Search for the cell housing the specified text and yield its (x, y) center coordinate. 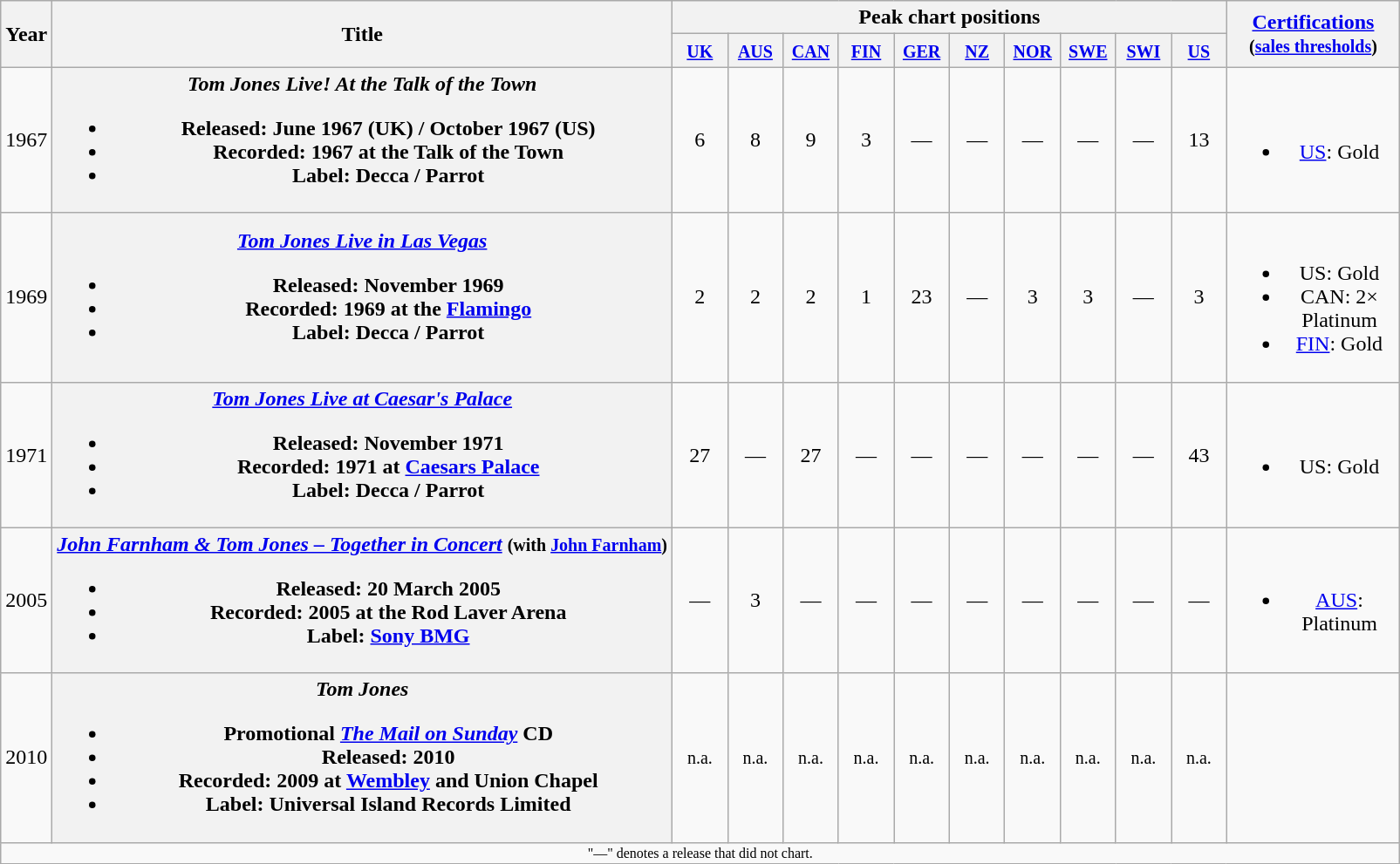
1 (866, 297)
AUS (755, 51)
John Farnham & Tom Jones – Together in Concert (with John Farnham)Released: 20 March 2005Recorded: 2005 at the Rod Laver ArenaLabel: Sony BMG (363, 600)
1967 (26, 139)
Tom JonesPromotional The Mail on Sunday CDReleased: 2010Recorded: 2009 at Wembley and Union ChapelLabel: Universal Island Records Limited (363, 758)
Year (26, 34)
8 (755, 139)
NZ (977, 51)
UK (700, 51)
"—" denotes a release that did not chart. (700, 853)
Title (363, 34)
Tom Jones Live! At the Talk of the TownReleased: June 1967 (UK) / October 1967 (US)Recorded: 1967 at the Talk of the TownLabel: Decca / Parrot (363, 139)
Tom Jones Live at Caesar's PalaceReleased: November 1971Recorded: 1971 at Caesars PalaceLabel: Decca / Parrot (363, 455)
SWE (1088, 51)
2010 (26, 758)
GER (922, 51)
13 (1199, 139)
FIN (866, 51)
1971 (26, 455)
Tom Jones Live in Las VegasReleased: November 1969Recorded: 1969 at the FlamingoLabel: Decca / Parrot (363, 297)
US: GoldCAN: 2× PlatinumFIN: Gold (1314, 297)
US (1199, 51)
43 (1199, 455)
1969 (26, 297)
23 (922, 297)
AUS: Platinum (1314, 600)
6 (700, 139)
Peak chart positions (950, 17)
Certifications(sales thresholds) (1314, 34)
SWI (1144, 51)
NOR (1033, 51)
CAN (811, 51)
2005 (26, 600)
9 (811, 139)
